From the cell containing the given text, extract its center point as (X, Y) coordinate. 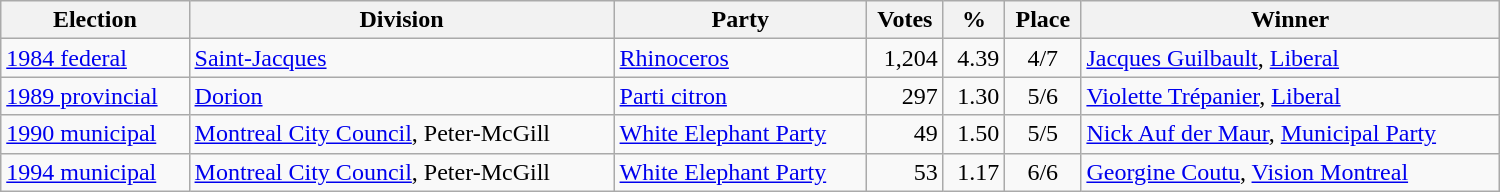
4.39 (974, 58)
1,204 (904, 58)
Party (740, 20)
1990 municipal (95, 134)
Votes (904, 20)
49 (904, 134)
Winner (1290, 20)
4/7 (1043, 58)
% (974, 20)
1.30 (974, 96)
Saint-Jacques (402, 58)
1.50 (974, 134)
Georgine Coutu, Vision Montreal (1290, 172)
Violette Trépanier, Liberal (1290, 96)
Division (402, 20)
297 (904, 96)
Rhinoceros (740, 58)
53 (904, 172)
5/6 (1043, 96)
6/6 (1043, 172)
Parti citron (740, 96)
1984 federal (95, 58)
1989 provincial (95, 96)
5/5 (1043, 134)
1.17 (974, 172)
1994 municipal (95, 172)
Place (1043, 20)
Jacques Guilbault, Liberal (1290, 58)
Dorion (402, 96)
Nick Auf der Maur, Municipal Party (1290, 134)
Election (95, 20)
